Output the [x, y] coordinate of the center of the cell containing the given text.  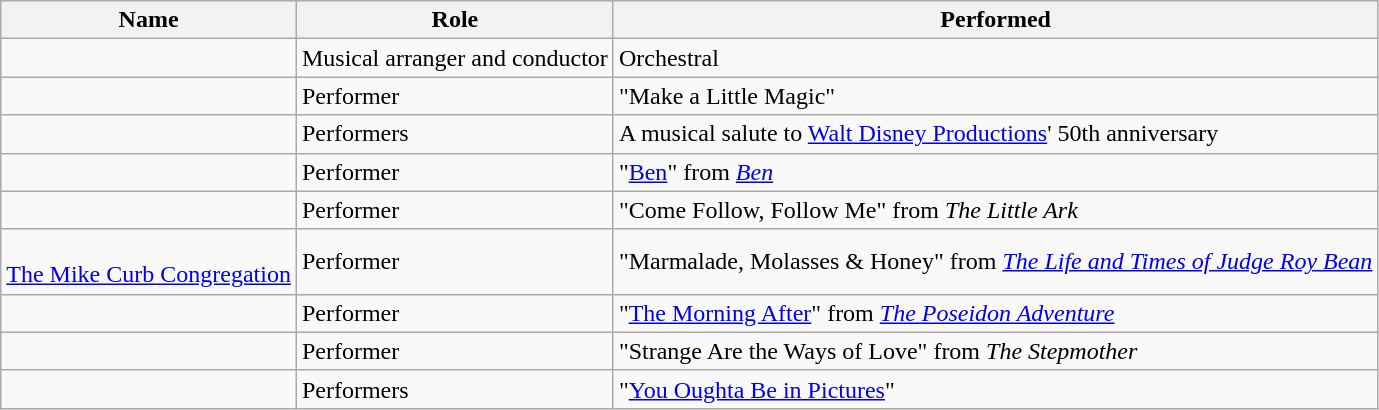
Performed [996, 20]
"Strange Are the Ways of Love" from The Stepmother [996, 351]
"Make a Little Magic" [996, 96]
Name [149, 20]
A musical salute to Walt Disney Productions' 50th anniversary [996, 134]
"The Morning After" from The Poseidon Adventure [996, 313]
"Marmalade, Molasses & Honey" from The Life and Times of Judge Roy Bean [996, 262]
The Mike Curb Congregation [149, 262]
"You Oughta Be in Pictures" [996, 389]
"Come Follow, Follow Me" from The Little Ark [996, 210]
Orchestral [996, 58]
Role [454, 20]
"Ben" from Ben [996, 172]
Musical arranger and conductor [454, 58]
